Return [x, y] of the center of cell containing provided text 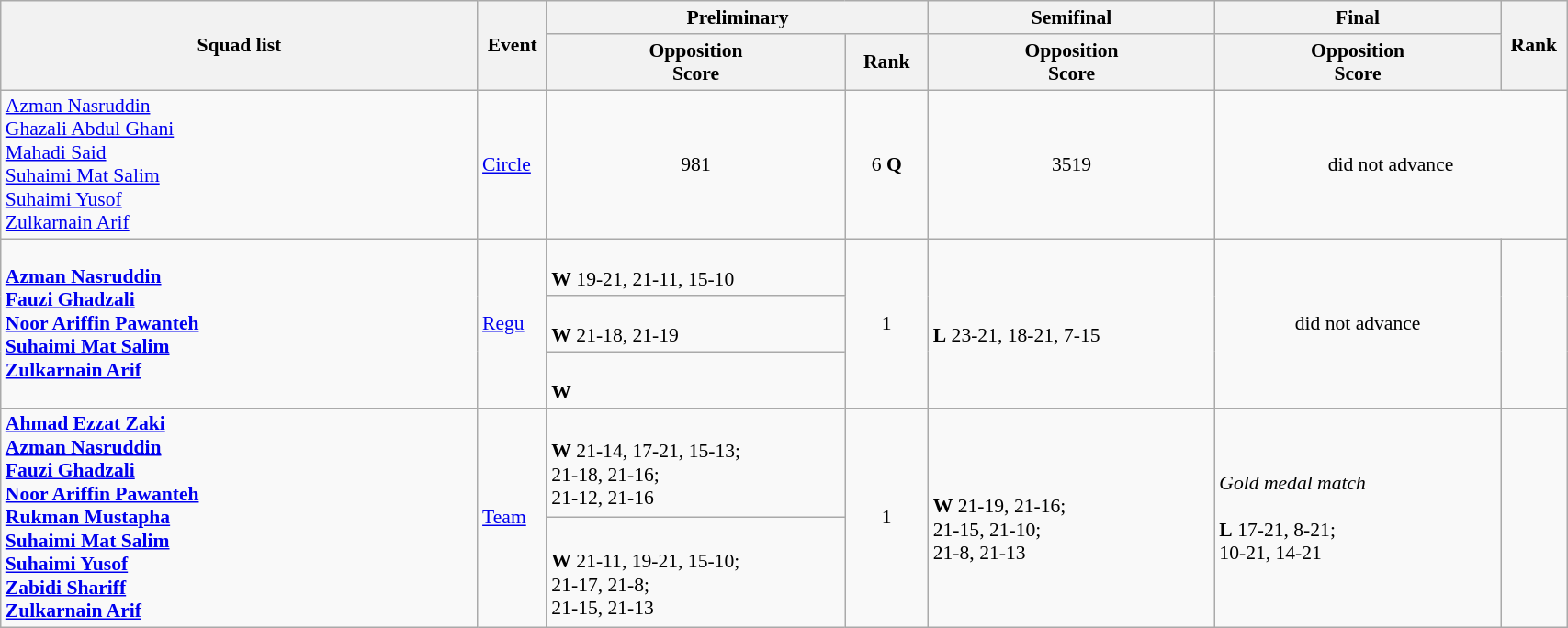
Azman NasruddinGhazali Abdul GhaniMahadi SaidSuhaimi Mat SalimSuhaimi YusofZulkarnain Arif [239, 165]
3519 [1072, 165]
Team [513, 518]
Gold medal matchL 17-21, 8-21;10-21, 14-21 [1358, 518]
Squad list [239, 46]
W 21-19, 21-16;21-15, 21-10;21-8, 21-13 [1072, 518]
W 19-21, 21-11, 15-10 [695, 268]
W 21-18, 21-19 [695, 323]
L 23-21, 18-21, 7-15 [1072, 323]
Azman NasruddinFauzi GhadzaliNoor Ariffin PawantehSuhaimi Mat SalimZulkarnain Arif [239, 323]
Regu [513, 323]
W [695, 380]
981 [695, 165]
Circle [513, 165]
Event [513, 46]
6 Q [887, 165]
Semifinal [1072, 17]
W 21-11, 19-21, 15-10;21-17, 21-8;21-15, 21-13 [695, 573]
Preliminary [737, 17]
Ahmad Ezzat ZakiAzman NasruddinFauzi GhadzaliNoor Ariffin PawantehRukman MustaphaSuhaimi Mat SalimSuhaimi YusofZabidi ShariffZulkarnain Arif [239, 518]
W 21-14, 17-21, 15-13;21-18, 21-16;21-12, 21-16 [695, 463]
Final [1358, 17]
